Search for the cell housing the specified text and yield its [x, y] center coordinate. 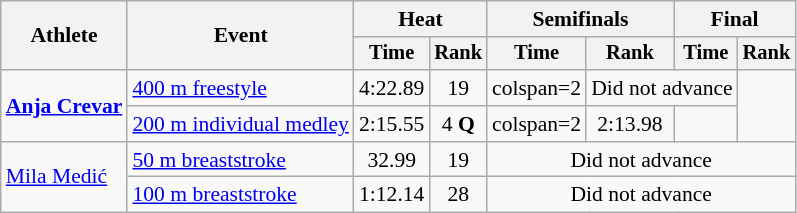
1:12.14 [392, 195]
Heat [420, 19]
Semifinals [580, 19]
4:22.89 [392, 88]
Event [240, 36]
100 m breaststroke [240, 195]
2:13.98 [630, 124]
32.99 [392, 160]
400 m freestyle [240, 88]
200 m individual medley [240, 124]
Final [734, 19]
4 Q [458, 124]
50 m breaststroke [240, 160]
Athlete [64, 36]
Anja Crevar [64, 106]
2:15.55 [392, 124]
Mila Medić [64, 178]
28 [458, 195]
